Capture the cell that displays the provided text and extract its [x, y] central coordinate. 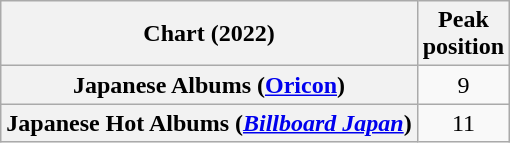
Chart (2022) [209, 34]
9 [463, 85]
Japanese Albums (Oricon) [209, 85]
Japanese Hot Albums (Billboard Japan) [209, 123]
11 [463, 123]
Peakposition [463, 34]
